Pinpoint the cell where the given text exists, returning its (X, Y) midpoint coordinate. 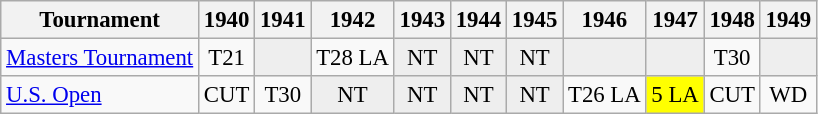
1946 (604, 20)
1947 (675, 20)
Masters Tournament (100, 58)
1945 (535, 20)
1940 (227, 20)
1948 (732, 20)
Tournament (100, 20)
1949 (788, 20)
T26 LA (604, 95)
T21 (227, 58)
5 LA (675, 95)
1943 (422, 20)
WD (788, 95)
1942 (352, 20)
T28 LA (352, 58)
U.S. Open (100, 95)
1944 (478, 20)
1941 (283, 20)
